Identify which cell holds the provided text, then report its (x, y) central coordinate. 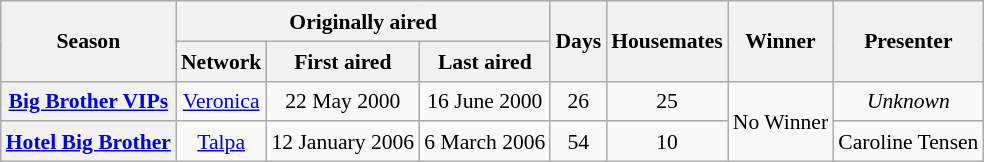
First aired (342, 61)
Unknown (908, 101)
22 May 2000 (342, 101)
Days (578, 41)
Caroline Tensen (908, 142)
Talpa (221, 142)
Big Brother VIPs (88, 101)
Last aired (484, 61)
26 (578, 101)
Winner (780, 41)
Presenter (908, 41)
10 (667, 142)
No Winner (780, 121)
16 June 2000 (484, 101)
Network (221, 61)
25 (667, 101)
Originally aired (364, 21)
Hotel Big Brother (88, 142)
54 (578, 142)
12 January 2006 (342, 142)
Housemates (667, 41)
Season (88, 41)
Veronica (221, 101)
6 March 2006 (484, 142)
